From the cell containing the given text, extract its center point as (X, Y) coordinate. 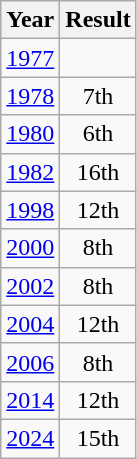
2000 (30, 248)
1982 (30, 172)
2002 (30, 286)
15th (98, 438)
2024 (30, 438)
16th (98, 172)
2014 (30, 400)
2004 (30, 324)
6th (98, 134)
Year (30, 20)
1977 (30, 58)
2006 (30, 362)
Result (98, 20)
1978 (30, 96)
7th (98, 96)
1998 (30, 210)
1980 (30, 134)
